Locate the cell with the specified text and output its (x, y) center coordinate. 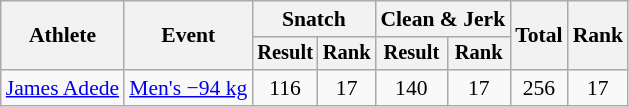
140 (411, 88)
James Adede (62, 88)
Snatch (314, 19)
Clean & Jerk (442, 19)
Athlete (62, 36)
116 (285, 88)
Event (188, 36)
256 (538, 88)
Total (538, 36)
Men's −94 kg (188, 88)
